Locate the cell with the specified text and output its [x, y] center coordinate. 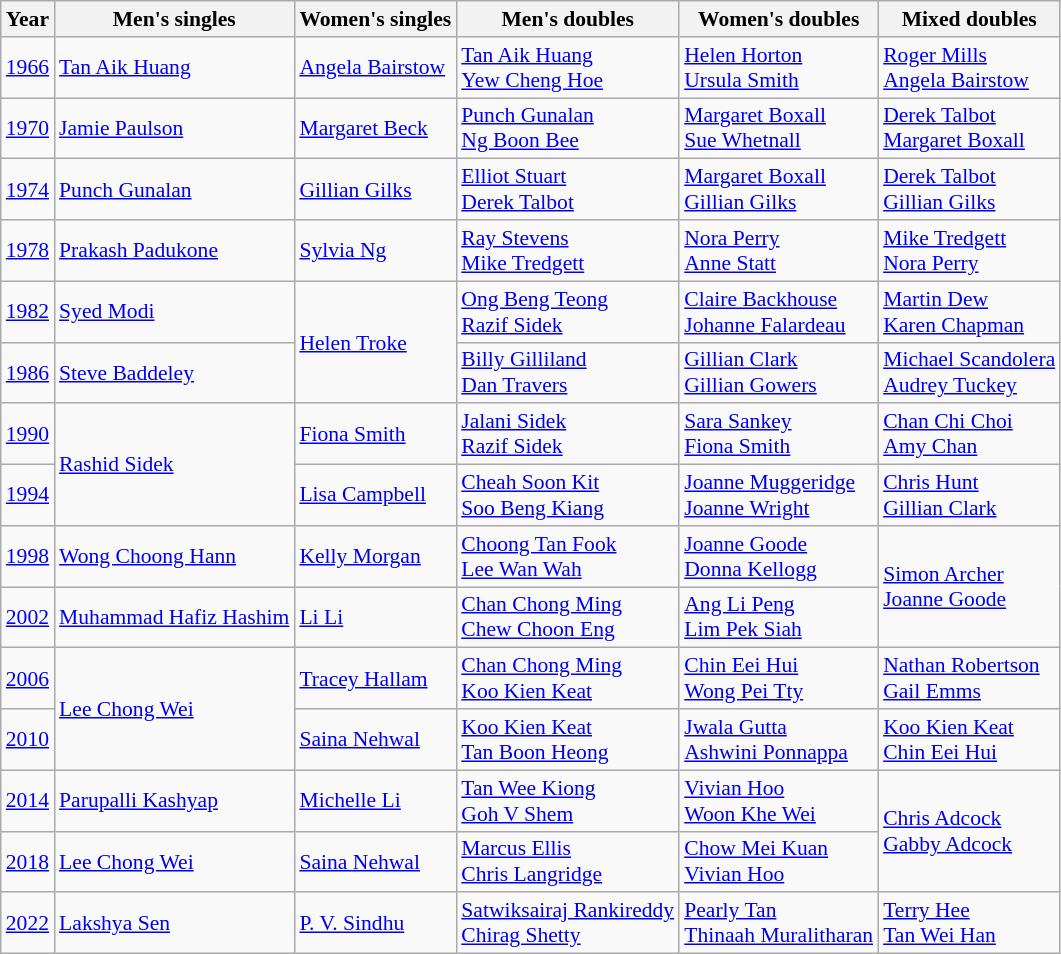
Claire Backhouse Johanne Falardeau [778, 312]
Gillian Clark Gillian Gowers [778, 372]
Muhammad Hafiz Hashim [174, 618]
Chan Chi Choi Amy Chan [969, 434]
Derek Talbot Gillian Gilks [969, 190]
Fiona Smith [375, 434]
Derek Talbot Margaret Boxall [969, 128]
P. V. Sindhu [375, 924]
Helen Troke [375, 342]
1990 [28, 434]
Mixed doubles [969, 19]
Sylvia Ng [375, 250]
Margaret Boxall Sue Whetnall [778, 128]
1966 [28, 68]
Jwala Gutta Ashwini Ponnappa [778, 740]
Margaret Boxall Gillian Gilks [778, 190]
Marcus Ellis Chris Langridge [568, 862]
Jalani Sidek Razif Sidek [568, 434]
Chin Eei Hui Wong Pei Tty [778, 678]
Chan Chong Ming Chew Choon Eng [568, 618]
Syed Modi [174, 312]
Chris Hunt Gillian Clark [969, 496]
2006 [28, 678]
Lakshya Sen [174, 924]
1994 [28, 496]
Lisa Campbell [375, 496]
Vivian Hoo Woon Khe Wei [778, 800]
Steve Baddeley [174, 372]
Women's doubles [778, 19]
Chan Chong Ming Koo Kien Keat [568, 678]
Helen Horton Ursula Smith [778, 68]
Women's singles [375, 19]
Margaret Beck [375, 128]
Prakash Padukone [174, 250]
Elliot Stuart Derek Talbot [568, 190]
1986 [28, 372]
Mike Tredgett Nora Perry [969, 250]
Ray Stevens Mike Tredgett [568, 250]
Gillian Gilks [375, 190]
1998 [28, 556]
1982 [28, 312]
Jamie Paulson [174, 128]
Men's singles [174, 19]
1974 [28, 190]
Billy Gilliland Dan Travers [568, 372]
2018 [28, 862]
Roger Mills Angela Bairstow [969, 68]
Punch Gunalan [174, 190]
Ong Beng Teong Razif Sidek [568, 312]
2002 [28, 618]
Nathan Robertson Gail Emms [969, 678]
Pearly Tan Thinaah Muralitharan [778, 924]
Ang Li Peng Lim Pek Siah [778, 618]
Wong Choong Hann [174, 556]
Sara Sankey Fiona Smith [778, 434]
Choong Tan Fook Lee Wan Wah [568, 556]
Tracey Hallam [375, 678]
2014 [28, 800]
Men's doubles [568, 19]
Chow Mei Kuan Vivian Hoo [778, 862]
Joanne Muggeridge Joanne Wright [778, 496]
Michelle Li [375, 800]
Angela Bairstow [375, 68]
Michael Scandolera Audrey Tuckey [969, 372]
Koo Kien Keat Tan Boon Heong [568, 740]
Li Li [375, 618]
Martin Dew Karen Chapman [969, 312]
Koo Kien Keat Chin Eei Hui [969, 740]
Year [28, 19]
Tan Wee Kiong Goh V Shem [568, 800]
Tan Aik Huang Yew Cheng Hoe [568, 68]
Tan Aik Huang [174, 68]
Satwiksairaj Rankireddy Chirag Shetty [568, 924]
Rashid Sidek [174, 465]
Joanne Goode Donna Kellogg [778, 556]
Chris Adcock Gabby Adcock [969, 831]
Parupalli Kashyap [174, 800]
Simon Archer Joanne Goode [969, 587]
1978 [28, 250]
2010 [28, 740]
1970 [28, 128]
2022 [28, 924]
Punch Gunalan Ng Boon Bee [568, 128]
Kelly Morgan [375, 556]
Cheah Soon Kit Soo Beng Kiang [568, 496]
Nora Perry Anne Statt [778, 250]
Terry Hee Tan Wei Han [969, 924]
